Scan for the cell matching the given text and deliver its (X, Y) coordinate at center. 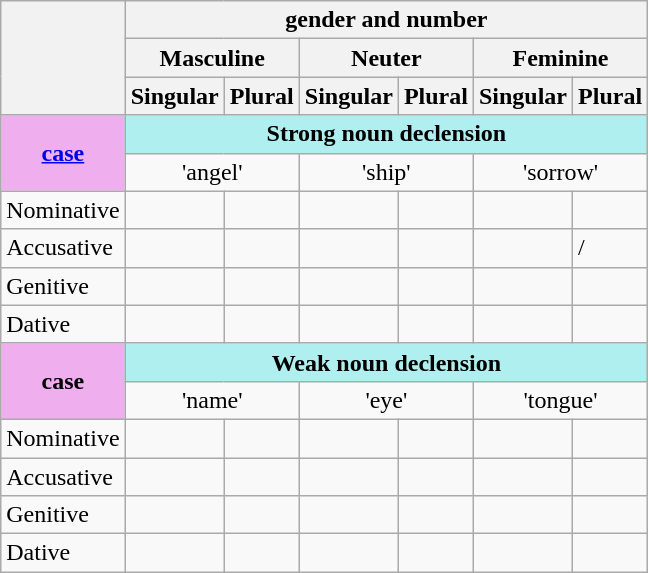
'eye' (386, 400)
Weak noun declension (386, 362)
Feminine (560, 58)
'name' (212, 400)
'ship' (386, 172)
'sorrow' (560, 172)
'angel' (212, 172)
Strong noun declension (386, 134)
Masculine (212, 58)
gender and number (386, 20)
Neuter (386, 58)
/ (610, 248)
'tongue' (560, 400)
